Extract the [x, y] coordinate from the center of the cell holding the provided text.  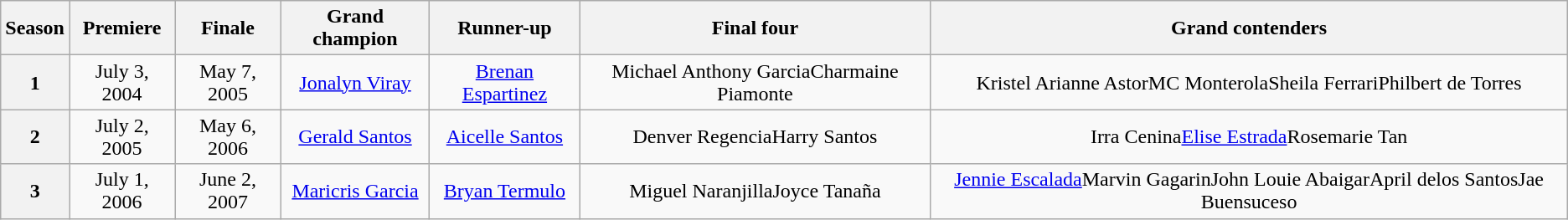
Maricris Garcia [355, 191]
Runner-up [504, 28]
June 2, 2007 [228, 191]
Kristel Arianne AstorMC MonterolaSheila FerrariPhilbert de Torres [1249, 82]
Jennie EscaladaMarvin GagarinJohn Louie AbaigarApril delos SantosJae Buensuceso [1249, 191]
Season [35, 28]
Irra CeninaElise EstradaRosemarie Tan [1249, 137]
Grand champion [355, 28]
Brenan Espartinez [504, 82]
Final four [756, 28]
1 [35, 82]
May 7, 2005 [228, 82]
Bryan Termulo [504, 191]
Gerald Santos [355, 137]
Denver RegenciaHarry Santos [756, 137]
Jonalyn Viray [355, 82]
Grand contenders [1249, 28]
July 3, 2004 [121, 82]
July 1, 2006 [121, 191]
Michael Anthony GarciaCharmaine Piamonte [756, 82]
Finale [228, 28]
2 [35, 137]
3 [35, 191]
May 6, 2006 [228, 137]
Aicelle Santos [504, 137]
Premiere [121, 28]
Miguel NaranjillaJoyce Tanaña [756, 191]
July 2, 2005 [121, 137]
